From the cell containing the given text, extract its center point as (x, y) coordinate. 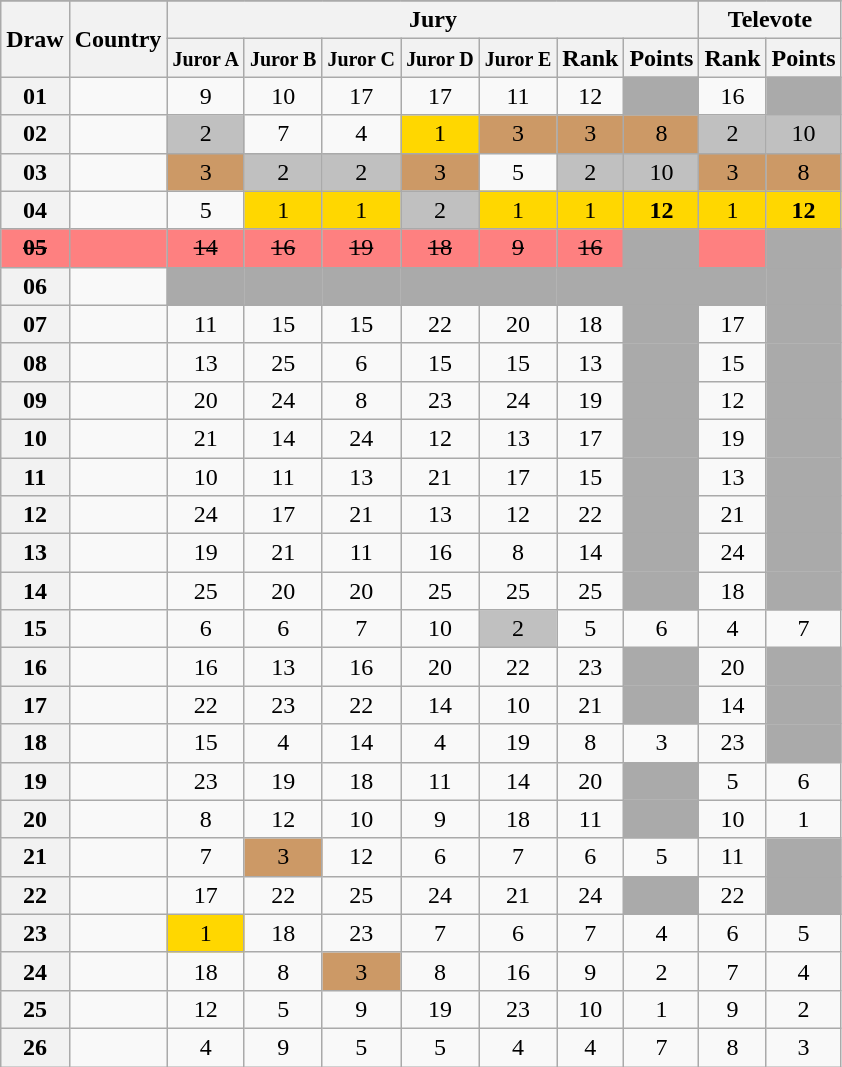
Draw (35, 39)
Televote (770, 20)
07 (35, 324)
Country (118, 39)
26 (35, 1047)
06 (35, 286)
05 (35, 248)
02 (35, 134)
08 (35, 362)
04 (35, 210)
09 (35, 400)
Jury (433, 20)
Juror D (440, 58)
01 (35, 96)
Juror E (518, 58)
03 (35, 172)
Juror C (362, 58)
Juror B (283, 58)
Juror A (206, 58)
